Capture the cell that displays the provided text and extract its [X, Y] central coordinate. 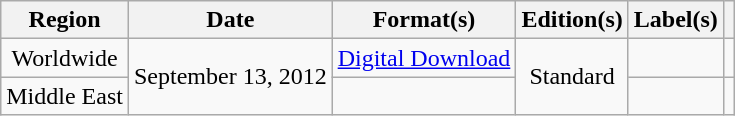
Digital Download [424, 58]
Date [230, 20]
Edition(s) [572, 20]
Format(s) [424, 20]
September 13, 2012 [230, 77]
Region [65, 20]
Worldwide [65, 58]
Label(s) [676, 20]
Middle East [65, 96]
Standard [572, 77]
